Extract the [x, y] coordinate from the center of the cell holding the provided text.  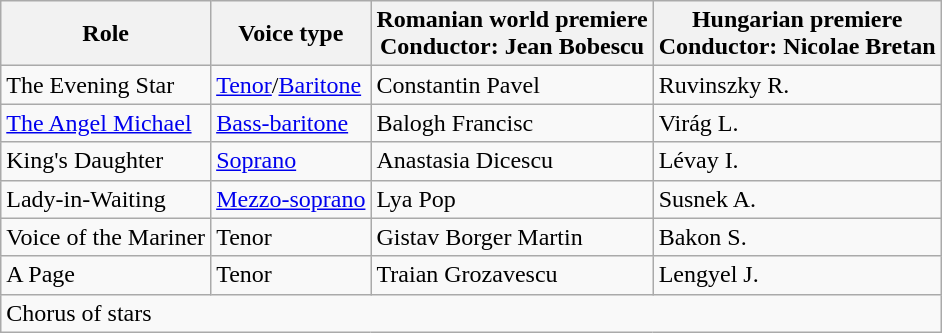
Bakon S. [797, 237]
King's Daughter [106, 161]
Ruvinszky R. [797, 85]
Traian Grozavescu [512, 275]
Virág L. [797, 123]
Anastasia Dicescu [512, 161]
Lya Pop [512, 199]
The Evening Star [106, 85]
Lévay I. [797, 161]
Constantin Pavel [512, 85]
Lengyel J. [797, 275]
Mezzo-soprano [291, 199]
Hungarian premiereConductor: Nicolae Bretan [797, 34]
Tenor/Baritone [291, 85]
Romanian world premiereConductor: Jean Bobescu [512, 34]
Voice type [291, 34]
Soprano [291, 161]
Role [106, 34]
Gistav Borger Martin [512, 237]
Lady-in-Waiting [106, 199]
A Page [106, 275]
Voice of the Mariner [106, 237]
The Angel Michael [106, 123]
Balogh Francisc [512, 123]
Susnek A. [797, 199]
Bass-baritone [291, 123]
Chorus of stars [471, 313]
